Search for the cell housing the specified text and yield its (X, Y) center coordinate. 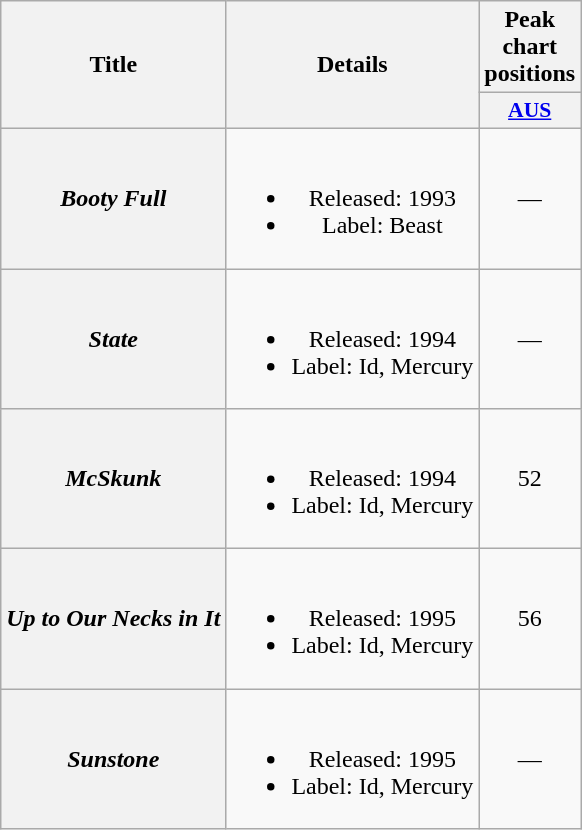
56 (530, 619)
52 (530, 479)
Details (352, 65)
McSkunk (114, 479)
State (114, 338)
Booty Full (114, 198)
Up to Our Necks in It (114, 619)
Released: 1993Label: Beast (352, 198)
Peak chart positions (530, 47)
Title (114, 65)
Sunstone (114, 759)
AUS (530, 111)
